Detect which cell encompasses the target text, then output its (x, y) center coordinate. 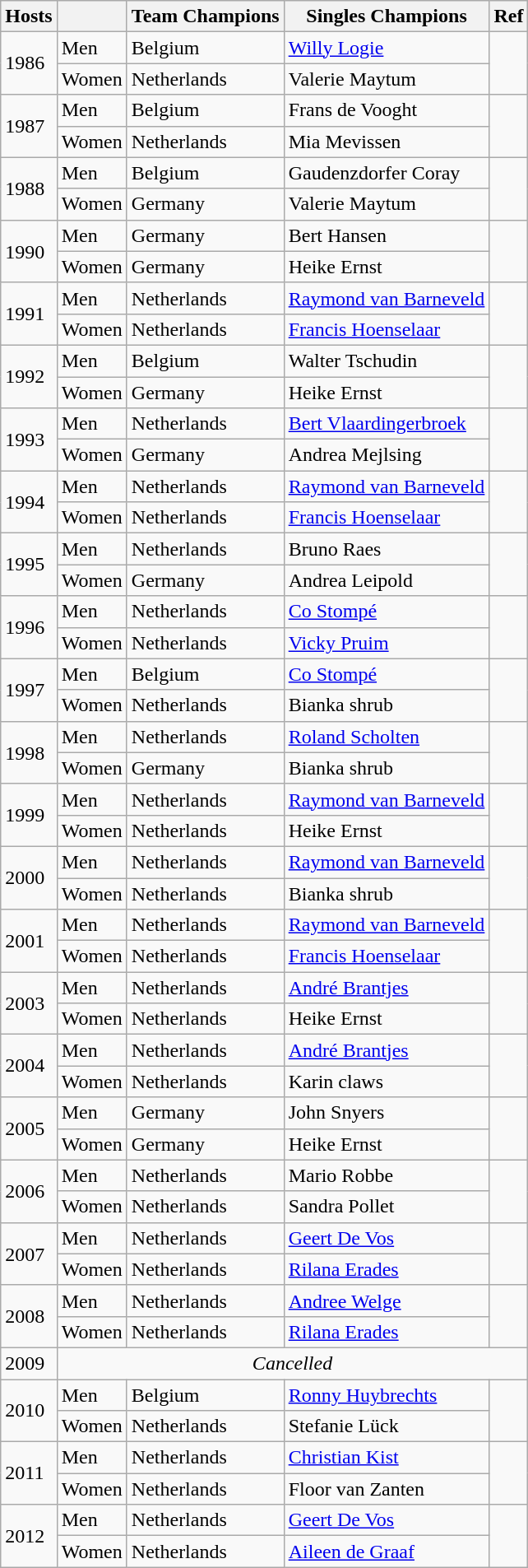
Singles Champions (387, 16)
Sandra Pollet (387, 1207)
1990 (29, 251)
2004 (29, 1066)
Bert Hansen (387, 235)
Stefanie Lück (387, 1426)
1986 (29, 63)
1995 (29, 565)
2009 (29, 1363)
Floor van Zanten (387, 1489)
2003 (29, 1003)
2010 (29, 1411)
Karin claws (387, 1082)
Walter Tschudin (387, 361)
2007 (29, 1254)
2005 (29, 1128)
1994 (29, 502)
1996 (29, 627)
2008 (29, 1316)
Gaudenzdorfer Coray (387, 173)
Mario Robbe (387, 1175)
Frans de Vooght (387, 110)
Bruno Raes (387, 549)
Andrea Mejlsing (387, 455)
2012 (29, 1536)
Cancelled (293, 1363)
John Snyers (387, 1113)
Mia Mevissen (387, 142)
Roland Scholten (387, 737)
1988 (29, 188)
Team Champions (206, 16)
1993 (29, 440)
Hosts (29, 16)
1992 (29, 376)
1997 (29, 690)
Willy Logie (387, 48)
1998 (29, 752)
2011 (29, 1473)
1991 (29, 314)
Ronny Huybrechts (387, 1395)
2001 (29, 941)
Christian Kist (387, 1458)
Aileen de Graaf (387, 1552)
1987 (29, 126)
Andrea Leipold (387, 580)
Bert Vlaardingerbroek (387, 424)
2006 (29, 1191)
Andree Welge (387, 1300)
1999 (29, 815)
Vicky Pruim (387, 643)
Ref (508, 16)
2000 (29, 877)
